Identify which cell holds the provided text, then report its (X, Y) central coordinate. 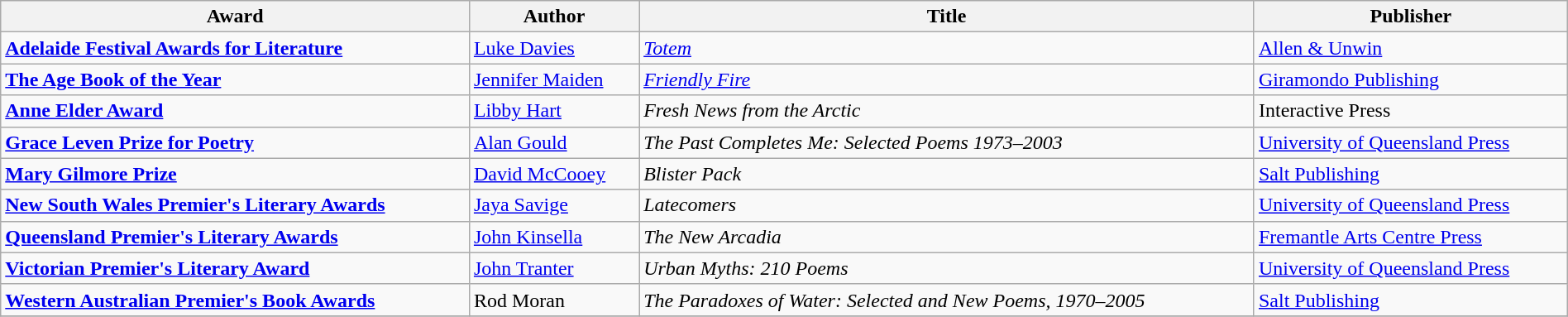
Allen & Unwin (1411, 48)
Giramondo Publishing (1411, 79)
Jaya Savige (554, 205)
Grace Leven Prize for Poetry (235, 142)
Adelaide Festival Awards for Literature (235, 48)
Rod Moran (554, 300)
The Past Completes Me: Selected Poems 1973–2003 (947, 142)
Victorian Premier's Literary Award (235, 268)
Western Australian Premier's Book Awards (235, 300)
Alan Gould (554, 142)
Jennifer Maiden (554, 79)
Urban Myths: 210 Poems (947, 268)
David McCooey (554, 174)
Libby Hart (554, 111)
Latecomers (947, 205)
New South Wales Premier's Literary Awards (235, 205)
Fremantle Arts Centre Press (1411, 237)
Award (235, 17)
Friendly Fire (947, 79)
The New Arcadia (947, 237)
Luke Davies (554, 48)
John Tranter (554, 268)
Author (554, 17)
The Age Book of the Year (235, 79)
Mary Gilmore Prize (235, 174)
Blister Pack (947, 174)
Interactive Press (1411, 111)
Publisher (1411, 17)
John Kinsella (554, 237)
Totem (947, 48)
Queensland Premier's Literary Awards (235, 237)
Anne Elder Award (235, 111)
Fresh News from the Arctic (947, 111)
The Paradoxes of Water: Selected and New Poems, 1970–2005 (947, 300)
Title (947, 17)
